For the text-containing cell, return its midpoint in (X, Y) coordinate format. 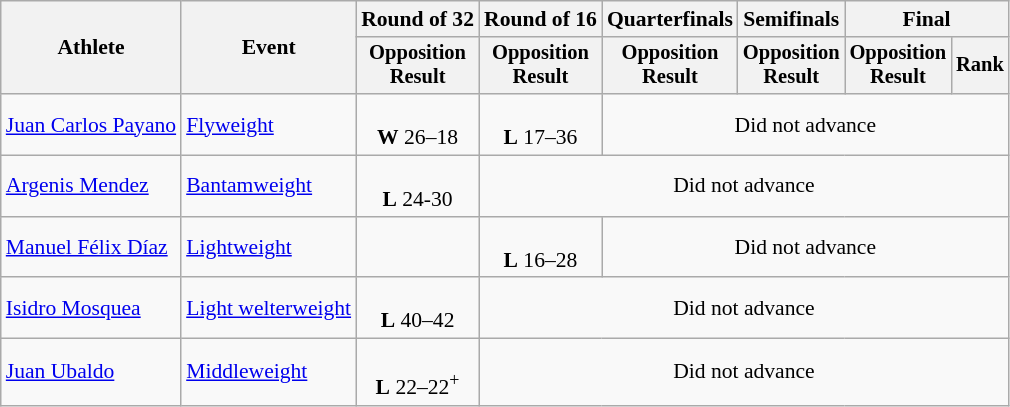
Athlete (91, 48)
Round of 32 (418, 19)
Semifinals (792, 19)
Middleweight (268, 372)
Juan Carlos Payano (91, 124)
Juan Ubaldo (91, 372)
Manuel Félix Díaz (91, 248)
Argenis Mendez (91, 186)
Bantamweight (268, 186)
Rank (980, 66)
Final (927, 19)
L 17–36 (540, 124)
W 26–18 (418, 124)
L 16–28 (540, 248)
Lightweight (268, 248)
L 24-30 (418, 186)
Isidro Mosquea (91, 308)
Light welterweight (268, 308)
L 40–42 (418, 308)
Quarterfinals (670, 19)
Round of 16 (540, 19)
Flyweight (268, 124)
Event (268, 48)
L 22–22+ (418, 372)
